Output the (x, y) coordinate of the center of the cell containing the given text.  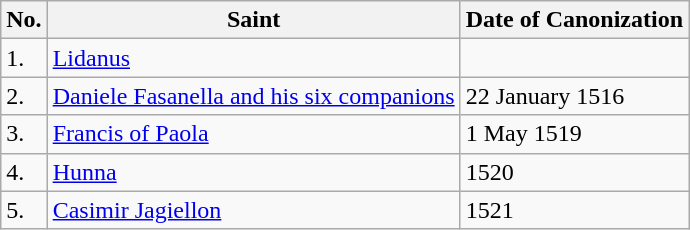
2. (24, 96)
No. (24, 20)
3. (24, 134)
1520 (574, 172)
1. (24, 58)
1 May 1519 (574, 134)
4. (24, 172)
22 January 1516 (574, 96)
1521 (574, 210)
Francis of Paola (254, 134)
Daniele Fasanella and his six companions (254, 96)
Casimir Jagiellon (254, 210)
Saint (254, 20)
Lidanus (254, 58)
Date of Canonization (574, 20)
Hunna (254, 172)
5. (24, 210)
